Locate the cell with the specified text and output its [X, Y] center coordinate. 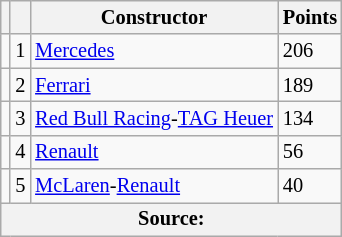
1 [20, 51]
5 [20, 186]
Constructor [154, 17]
189 [310, 85]
206 [310, 51]
Renault [154, 152]
2 [20, 85]
Source: [172, 219]
134 [310, 118]
3 [20, 118]
4 [20, 152]
56 [310, 152]
Red Bull Racing-TAG Heuer [154, 118]
Points [310, 17]
Ferrari [154, 85]
40 [310, 186]
McLaren-Renault [154, 186]
Mercedes [154, 51]
